Identify which cell holds the provided text, then report its (X, Y) central coordinate. 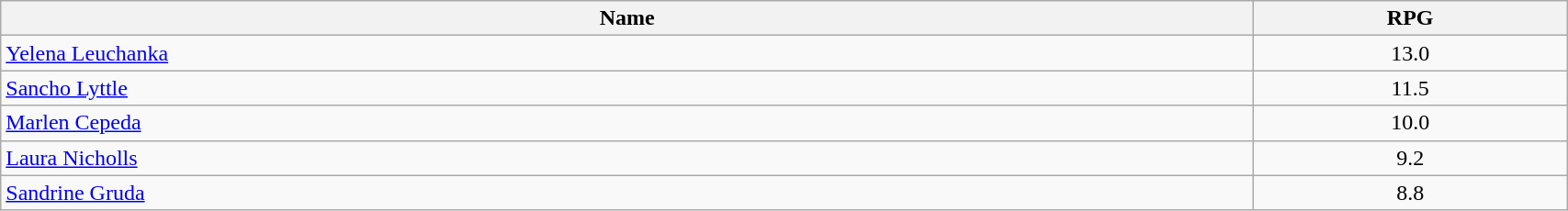
13.0 (1411, 53)
10.0 (1411, 123)
Name (627, 18)
Sandrine Gruda (627, 193)
Sancho Lyttle (627, 88)
RPG (1411, 18)
9.2 (1411, 158)
Laura Nicholls (627, 158)
11.5 (1411, 88)
Marlen Cepeda (627, 123)
Yelena Leuchanka (627, 53)
8.8 (1411, 193)
